Identify which cell holds the provided text, then report its (x, y) central coordinate. 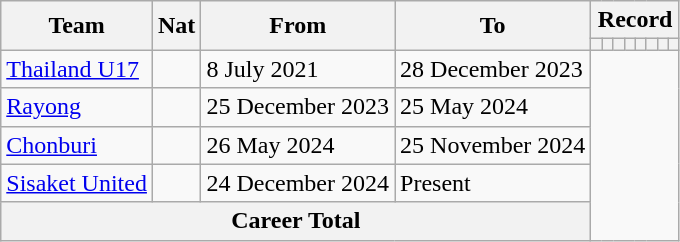
8 July 2021 (298, 69)
Nat (176, 26)
Team (77, 26)
To (493, 26)
25 May 2024 (493, 107)
25 November 2024 (493, 145)
Career Total (296, 221)
28 December 2023 (493, 69)
26 May 2024 (298, 145)
From (298, 26)
24 December 2024 (298, 183)
Thailand U17 (77, 69)
Record (635, 20)
25 December 2023 (298, 107)
Present (493, 183)
Rayong (77, 107)
Chonburi (77, 145)
Sisaket United (77, 183)
